For the text-containing cell, return its midpoint in [x, y] coordinate format. 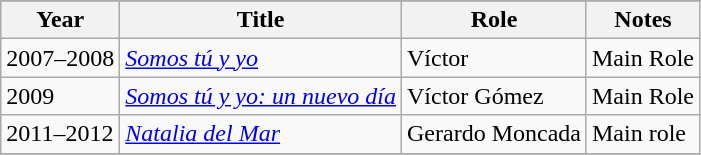
2011–2012 [60, 134]
Role [494, 20]
Gerardo Moncada [494, 134]
Víctor Gómez [494, 96]
Somos tú y yo: un nuevo día [261, 96]
Notes [642, 20]
2007–2008 [60, 58]
Year [60, 20]
Víctor [494, 58]
Title [261, 20]
2009 [60, 96]
Natalia del Mar [261, 134]
Main role [642, 134]
Somos tú y yo [261, 58]
